Scan for the cell matching the given text and deliver its [x, y] coordinate at center. 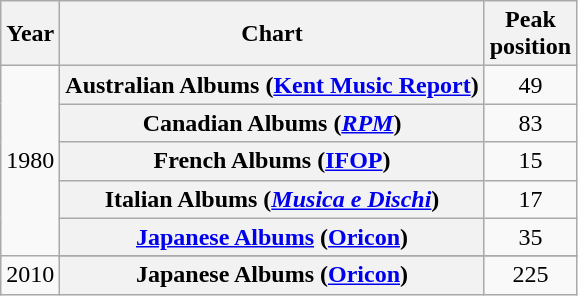
Canadian Albums (RPM) [272, 123]
Australian Albums (Kent Music Report) [272, 85]
2010 [30, 275]
225 [530, 275]
35 [530, 237]
Chart [272, 34]
Year [30, 34]
49 [530, 85]
Italian Albums (Musica e Dischi) [272, 199]
15 [530, 161]
83 [530, 123]
French Albums (IFOP) [272, 161]
1980 [30, 161]
17 [530, 199]
Peakposition [530, 34]
